Find where the given text appears and provide that cell's center as (X, Y) coordinate. 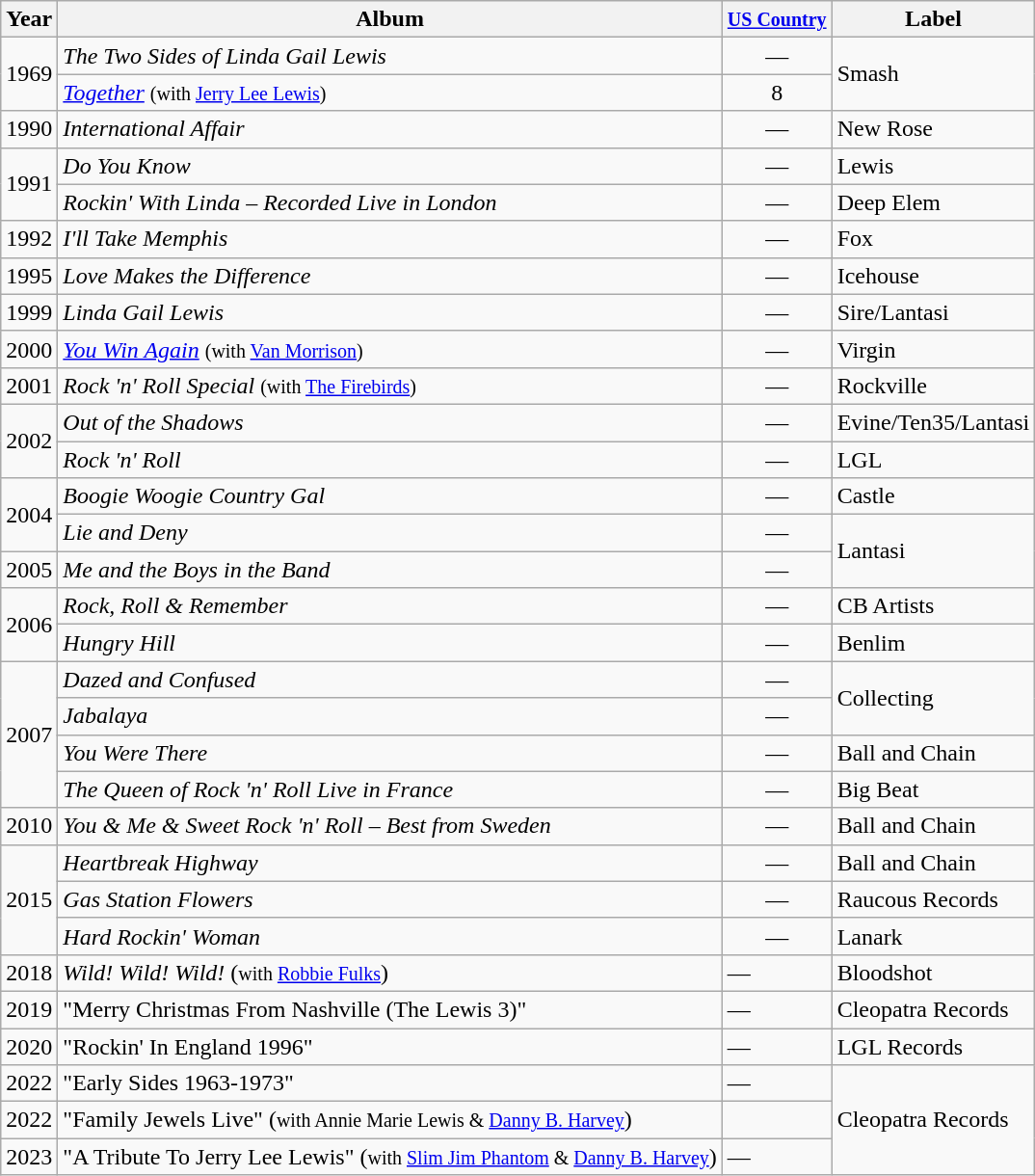
2000 (29, 349)
Boogie Woogie Country Gal (389, 496)
"Merry Christmas From Nashville (The Lewis 3)" (389, 1009)
2019 (29, 1009)
1969 (29, 74)
Bloodshot (933, 973)
2005 (29, 570)
You & Me & Sweet Rock 'n' Roll – Best from Sweden (389, 826)
Castle (933, 496)
1992 (29, 239)
Me and the Boys in the Band (389, 570)
Album (389, 19)
1995 (29, 276)
2015 (29, 899)
Dazed and Confused (389, 680)
Year (29, 19)
International Affair (389, 129)
2018 (29, 973)
Together (with Jerry Lee Lewis) (389, 93)
Lanark (933, 936)
2001 (29, 386)
Fox (933, 239)
Rockin' With Linda – Recorded Live in London (389, 202)
2023 (29, 1157)
Lie and Deny (389, 533)
2002 (29, 441)
1991 (29, 184)
1990 (29, 129)
Out of the Shadows (389, 422)
Rockville (933, 386)
"A Tribute To Jerry Lee Lewis" (with Slim Jim Phantom & Danny B. Harvey) (389, 1157)
Rock 'n' Roll (389, 460)
You Were There (389, 753)
The Queen of Rock 'n' Roll Live in France (389, 789)
Love Makes the Difference (389, 276)
2004 (29, 515)
2006 (29, 625)
The Two Sides of Linda Gail Lewis (389, 56)
Rock, Roll & Remember (389, 606)
LGL Records (933, 1046)
2007 (29, 735)
Do You Know (389, 166)
8 (777, 93)
You Win Again (with Van Morrison) (389, 349)
Linda Gail Lewis (389, 312)
Lewis (933, 166)
2010 (29, 826)
Jabalaya (389, 716)
Icehouse (933, 276)
1999 (29, 312)
New Rose (933, 129)
Rock 'n' Roll Special (with The Firebirds) (389, 386)
Evine/Ten35/Lantasi (933, 422)
I'll Take Memphis (389, 239)
Hard Rockin' Woman (389, 936)
CB Artists (933, 606)
Virgin (933, 349)
Collecting (933, 698)
Sire/Lantasi (933, 312)
Hungry Hill (389, 643)
Heartbreak Highway (389, 863)
Lantasi (933, 551)
Deep Elem (933, 202)
Big Beat (933, 789)
Wild! Wild! Wild! (with Robbie Fulks) (389, 973)
US Country (777, 19)
LGL (933, 460)
"Early Sides 1963-1973" (389, 1083)
Benlim (933, 643)
2020 (29, 1046)
Gas Station Flowers (389, 899)
Smash (933, 74)
"Rockin' In England 1996" (389, 1046)
"Family Jewels Live" (with Annie Marie Lewis & Danny B. Harvey) (389, 1120)
Label (933, 19)
Raucous Records (933, 899)
